Search for the cell housing the specified text and yield its [X, Y] center coordinate. 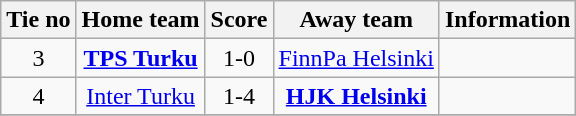
TPS Turku [140, 58]
Score [239, 20]
3 [38, 58]
1-0 [239, 58]
HJK Helsinki [356, 96]
4 [38, 96]
Information [507, 20]
Home team [140, 20]
Inter Turku [140, 96]
FinnPa Helsinki [356, 58]
Tie no [38, 20]
1-4 [239, 96]
Away team [356, 20]
